Output the [X, Y] coordinate of the center of the cell containing the given text.  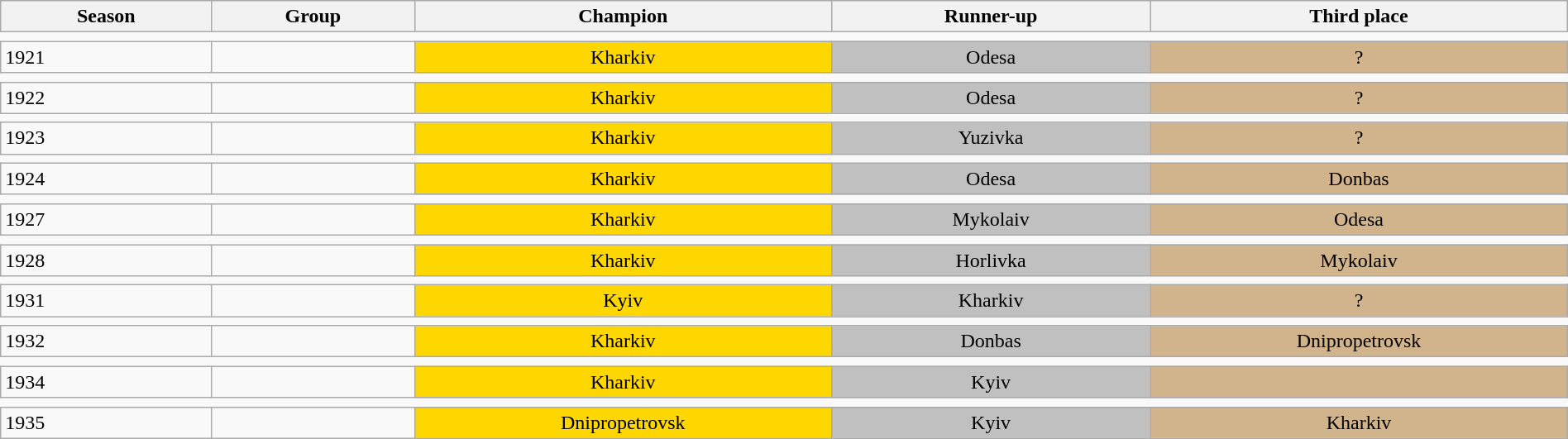
Group [313, 17]
1928 [106, 260]
Runner-up [991, 17]
Season [106, 17]
Horlivka [991, 260]
Yuzivka [991, 138]
1923 [106, 138]
1935 [106, 422]
1931 [106, 301]
1934 [106, 382]
1927 [106, 219]
1922 [106, 98]
1932 [106, 341]
1921 [106, 57]
1924 [106, 179]
Champion [623, 17]
Third place [1359, 17]
